Scan for the cell matching the given text and deliver its [X, Y] coordinate at center. 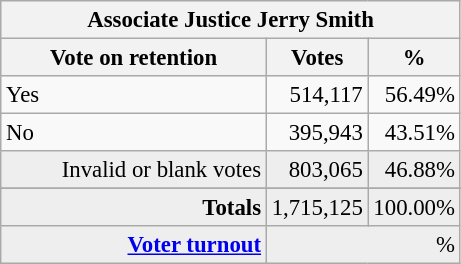
Associate Justice Jerry Smith [231, 20]
56.49% [414, 95]
Invalid or blank votes [134, 170]
395,943 [317, 133]
Votes [317, 58]
514,117 [317, 95]
803,065 [317, 170]
Totals [134, 208]
43.51% [414, 133]
Vote on retention [134, 58]
Voter turnout [134, 245]
No [134, 133]
1,715,125 [317, 208]
46.88% [414, 170]
Yes [134, 95]
100.00% [414, 208]
